From the cell containing the given text, extract its center point as (x, y) coordinate. 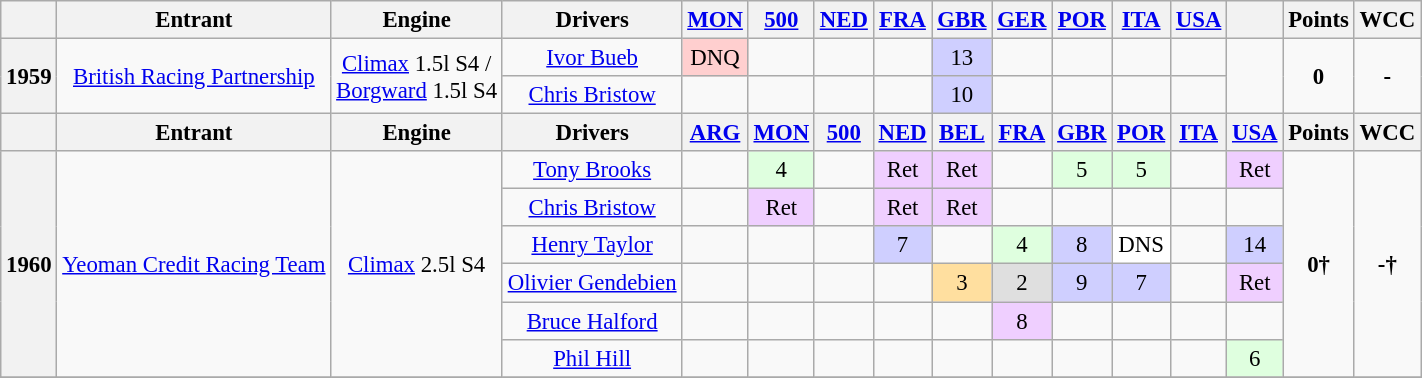
Ivor Bueb (592, 58)
14 (1255, 245)
- (1387, 76)
Tony Brooks (592, 170)
2 (1022, 283)
0† (1318, 264)
Olivier Gendebien (592, 283)
-† (1387, 264)
Henry Taylor (592, 245)
BEL (962, 133)
DNQ (715, 58)
6 (1255, 358)
GER (1022, 20)
Phil Hill (592, 358)
9 (1082, 283)
British Racing Partnership (194, 76)
1959 (29, 76)
ARG (715, 133)
Climax 2.5l S4 (417, 264)
10 (962, 95)
Yeoman Credit Racing Team (194, 264)
13 (962, 58)
0 (1318, 76)
1960 (29, 264)
3 (962, 283)
DNS (1142, 245)
Climax 1.5l S4 /Borgward 1.5l S4 (417, 76)
Bruce Halford (592, 321)
